Search for the cell housing the specified text and yield its (x, y) center coordinate. 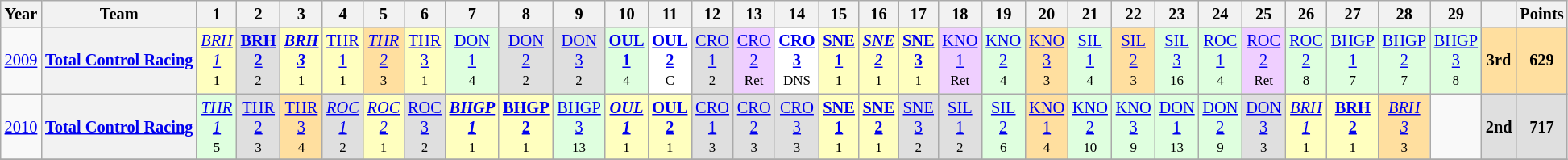
DON29 (1220, 127)
18 (960, 14)
21 (1090, 14)
25 (1263, 14)
23 (1177, 14)
2009 (21, 61)
KNO39 (1134, 127)
ROC12 (342, 127)
717 (1541, 127)
KNO210 (1090, 127)
27 (1353, 14)
BRH21 (1353, 127)
19 (1003, 14)
OUL2C (670, 61)
15 (838, 14)
KNO33 (1047, 61)
SIL23 (1134, 61)
24 (1220, 14)
CRO12 (712, 61)
BHGP27 (1404, 61)
OUL11 (627, 127)
Team (119, 14)
CRO23 (754, 127)
CRO33 (796, 127)
9 (579, 14)
17 (919, 14)
KNO24 (1003, 61)
BRH22 (259, 61)
2nd (1499, 127)
SIL14 (1090, 61)
28 (1404, 14)
Points (1541, 14)
OUL21 (670, 127)
DON22 (525, 61)
1 (216, 14)
DON14 (472, 61)
THR31 (425, 61)
4 (342, 14)
SIL316 (1177, 61)
629 (1541, 61)
2 (259, 14)
BHGP11 (472, 127)
BHGP17 (1353, 61)
6 (425, 14)
13 (754, 14)
5 (384, 14)
14 (796, 14)
SIL26 (1003, 127)
BRH33 (1404, 127)
20 (1047, 14)
29 (1456, 14)
CRO3DNS (796, 61)
10 (627, 14)
BRH31 (301, 61)
SIL12 (960, 127)
ROC32 (425, 127)
DON113 (1177, 127)
KNO1Ret (960, 61)
ROC14 (1220, 61)
CRO13 (712, 127)
26 (1306, 14)
3 (301, 14)
16 (878, 14)
BHGP21 (525, 127)
22 (1134, 14)
ROC2Ret (1263, 61)
OUL14 (627, 61)
CRO2Ret (754, 61)
KNO14 (1047, 127)
12 (712, 14)
THR15 (216, 127)
ROC28 (1306, 61)
SNE32 (919, 127)
BHGP38 (1456, 61)
DON33 (1263, 127)
THR11 (342, 61)
SNE31 (919, 61)
ROC21 (384, 127)
DON32 (579, 61)
Year (21, 14)
8 (525, 14)
BHGP313 (579, 127)
7 (472, 14)
11 (670, 14)
THR34 (301, 127)
3rd (1499, 61)
2010 (21, 127)
